Pinpoint the cell where the given text exists, returning its [x, y] midpoint coordinate. 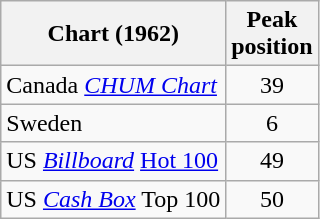
Canada CHUM Chart [114, 85]
39 [272, 85]
US Cash Box Top 100 [114, 199]
Sweden [114, 123]
US Billboard Hot 100 [114, 161]
Chart (1962) [114, 34]
Peakposition [272, 34]
6 [272, 123]
49 [272, 161]
50 [272, 199]
